Determine the [X, Y] coordinate at the center of the cell enclosing the given text.  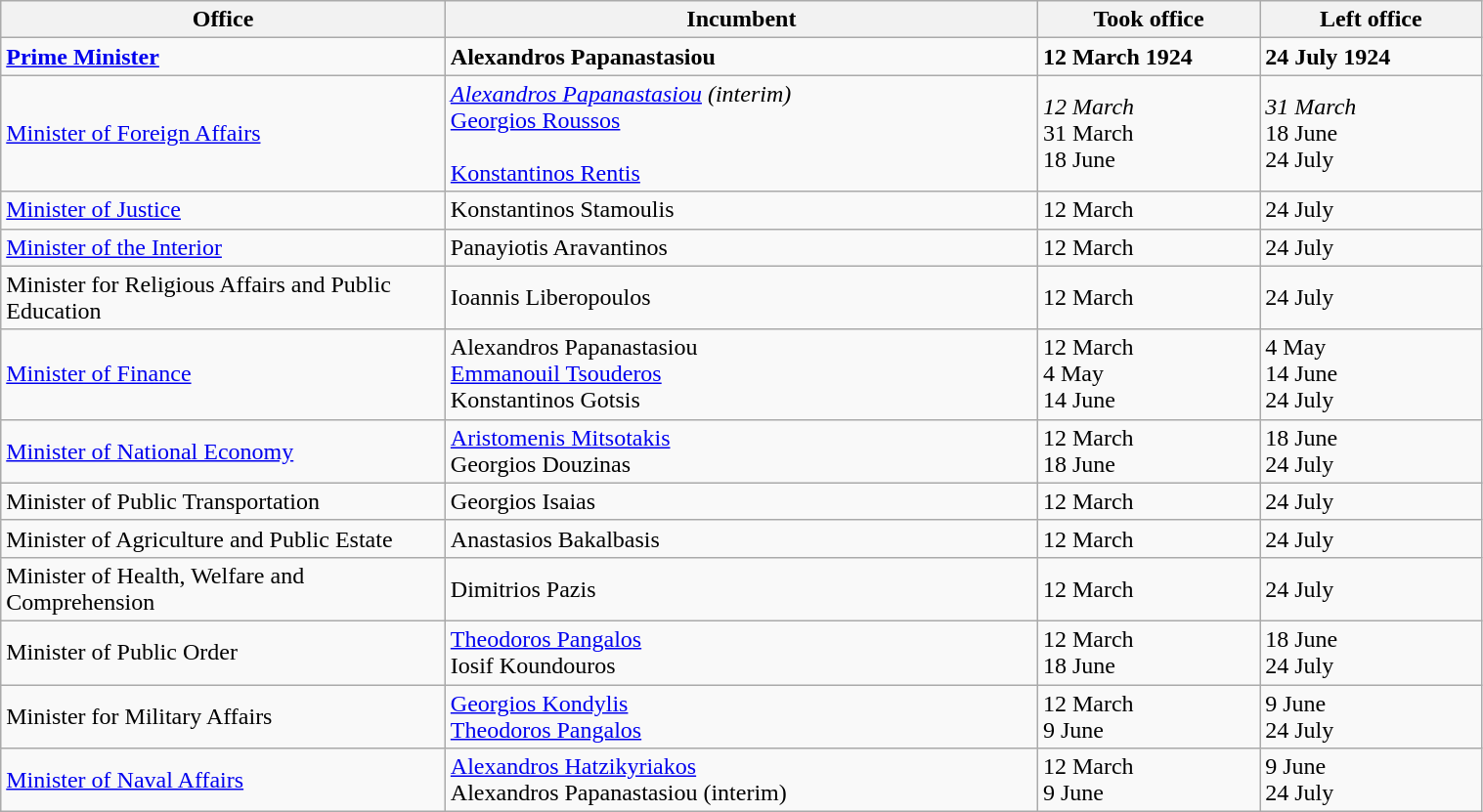
Minister of Public Transportation [223, 501]
Alexandros Papanastasiou (interim) Georgios Roussos Konstantinos Rentis [741, 133]
4 May 14 June 24 July [1371, 374]
Dimitrios Pazis [741, 588]
Minister of Health, Welfare and Comprehension [223, 588]
Left office [1371, 20]
Alexandros Papanastasiou [741, 57]
Aristomenis Mitsotakis Georgios Douzinas [741, 451]
Konstantinos Stamoulis [741, 210]
12 March 1924 [1148, 57]
Anastasios Bakalbasis [741, 538]
Panayiotis Aravantinos [741, 247]
Minister of Public Order [223, 653]
31 March 18 June 24 July [1371, 133]
Minister for Religious Affairs and Public Education [223, 297]
Minister of National Economy [223, 451]
Minister of Foreign Affairs [223, 133]
12 March 31 March 18 June [1148, 133]
Office [223, 20]
Georgios Isaias [741, 501]
Ioannis Liberopoulos [741, 297]
Minister of Naval Affairs [223, 780]
Georgios Kondylis Theodoros Pangalos [741, 715]
Prime Minister [223, 57]
Minister of the Interior [223, 247]
Took office [1148, 20]
12 March 4 May 14 June [1148, 374]
24 July 1924 [1371, 57]
Alexandros Papanastasiou Emmanouil Tsouderos Konstantinos Gotsis [741, 374]
Theodoros Pangalos Iosif Koundouros [741, 653]
Minister for Military Affairs [223, 715]
Incumbent [741, 20]
Minister of Finance [223, 374]
Alexandros Hatzikyriakos Alexandros Papanastasiou (interim) [741, 780]
Minister of Justice [223, 210]
Minister of Agriculture and Public Estate [223, 538]
